Provide the [x, y] coordinate of the cell's center where the given text is located.  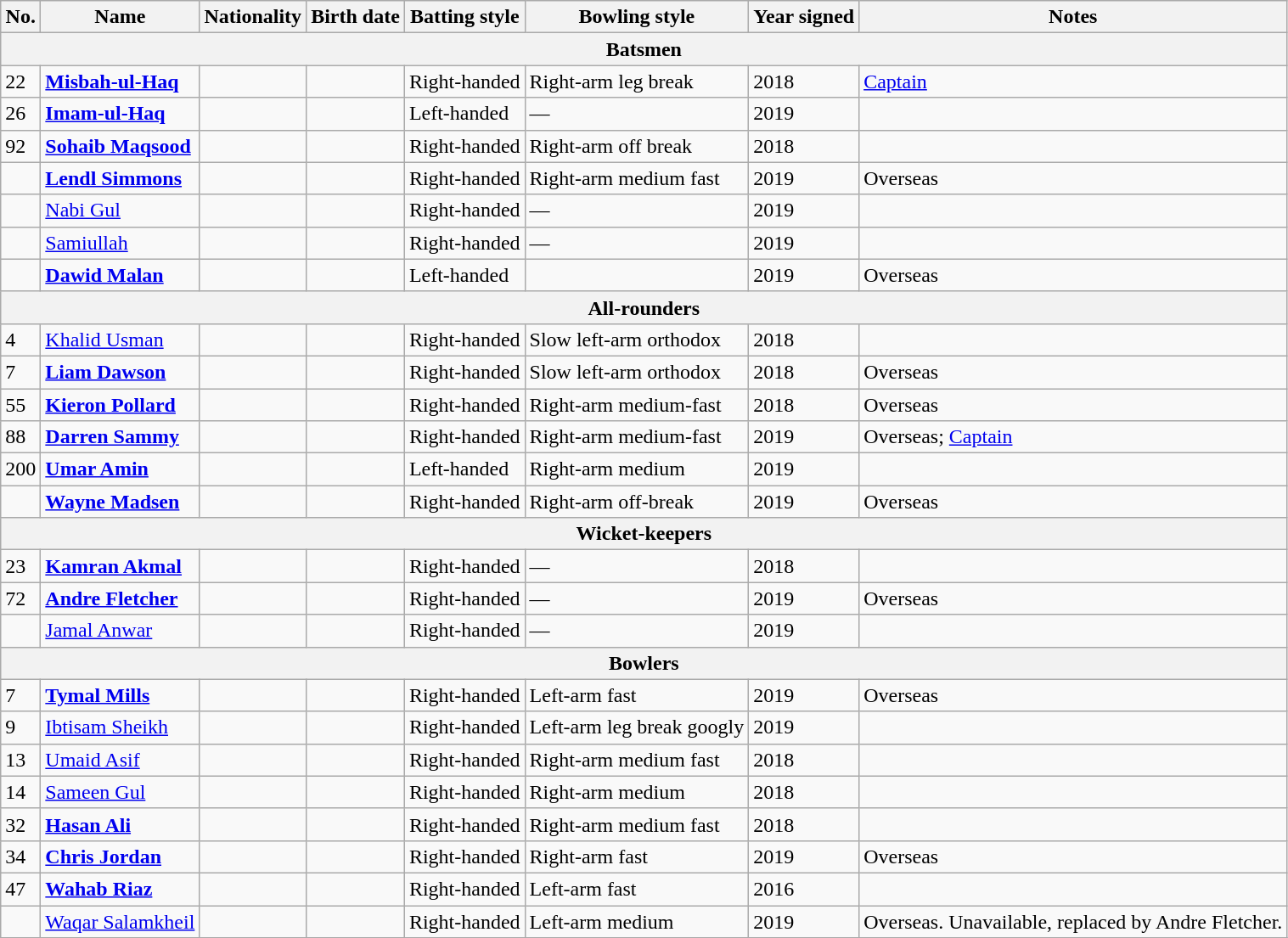
14 [20, 792]
All-rounders [644, 307]
Khalid Usman [121, 340]
55 [20, 405]
Overseas. Unavailable, replaced by Andre Fletcher. [1073, 921]
Right-arm off-break [637, 502]
47 [20, 889]
23 [20, 566]
Sameen Gul [121, 792]
200 [20, 469]
Batting style [464, 17]
34 [20, 857]
Batsmen [644, 49]
Jamal Anwar [121, 631]
92 [20, 146]
Lendl Simmons [121, 178]
Dawid Malan [121, 275]
Name [121, 17]
Kamran Akmal [121, 566]
Waqar Salamkheil [121, 921]
Liam Dawson [121, 372]
Chris Jordan [121, 857]
Kieron Pollard [121, 405]
Bowling style [637, 17]
Right-arm fast [637, 857]
26 [20, 114]
32 [20, 824]
Wicket-keepers [644, 534]
Right-arm leg break [637, 81]
Bowlers [644, 663]
Captain [1073, 81]
13 [20, 760]
Wayne Madsen [121, 502]
No. [20, 17]
9 [20, 727]
Umaid Asif [121, 760]
88 [20, 437]
22 [20, 81]
Tymal Mills [121, 695]
Year signed [804, 17]
Sohaib Maqsood [121, 146]
Ibtisam Sheikh [121, 727]
Nabi Gul [121, 211]
Nationality [253, 17]
Left-arm leg break googly [637, 727]
Darren Sammy [121, 437]
72 [20, 598]
Umar Amin [121, 469]
Andre Fletcher [121, 598]
Wahab Riaz [121, 889]
Hasan Ali [121, 824]
Overseas; Captain [1073, 437]
Right-arm off break [637, 146]
Samiullah [121, 243]
Imam-ul-Haq [121, 114]
Left-arm medium [637, 921]
Misbah-ul-Haq [121, 81]
2016 [804, 889]
4 [20, 340]
Birth date [356, 17]
Notes [1073, 17]
